For the text-containing cell, return its midpoint in [x, y] coordinate format. 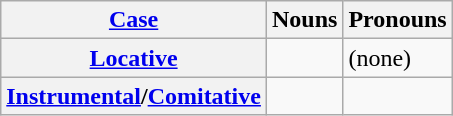
Case [134, 20]
Nouns [304, 20]
Pronouns [398, 20]
Instrumental/Comitative [134, 96]
Locative [134, 58]
(none) [398, 58]
